Detect which cell encompasses the target text, then output its (X, Y) center coordinate. 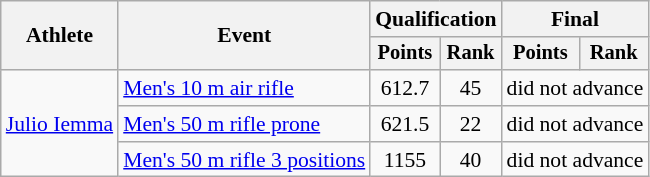
Men's 50 m rifle prone (244, 124)
45 (471, 88)
Qualification (436, 19)
Men's 10 m air rifle (244, 88)
621.5 (404, 124)
Julio Iemma (60, 124)
Final (576, 19)
Event (244, 36)
612.7 (404, 88)
22 (471, 124)
Athlete (60, 36)
